For the text-containing cell, return its midpoint in (x, y) coordinate format. 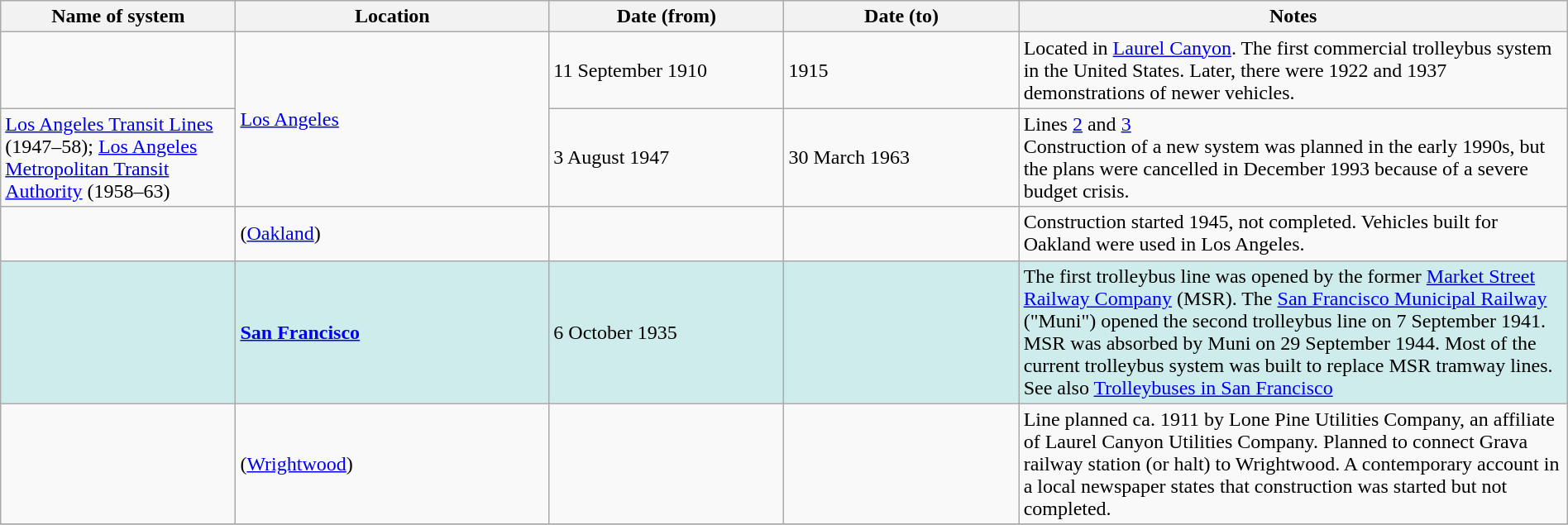
Name of system (118, 17)
6 October 1935 (667, 332)
Los Angeles (392, 119)
(Oakland) (392, 233)
11 September 1910 (667, 70)
3 August 1947 (667, 157)
Date (from) (667, 17)
Construction started 1945, not completed. Vehicles built for Oakland were used in Los Angeles. (1293, 233)
30 March 1963 (901, 157)
Los Angeles Transit Lines (1947–58); Los Angeles Metropolitan Transit Authority (1958–63) (118, 157)
Notes (1293, 17)
1915 (901, 70)
Date (to) (901, 17)
Location (392, 17)
San Francisco (392, 332)
(Wrightwood) (392, 464)
